Return the (X, Y) coordinate for the center point of the cell that contains the specified text.  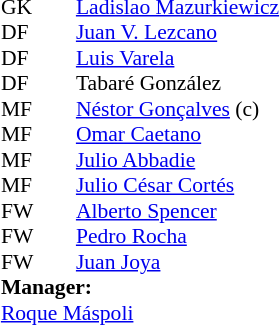
Manager: (140, 287)
Néstor Gonçalves (c) (178, 109)
Alberto Spencer (178, 211)
Omar Caetano (178, 135)
Pedro Rocha (178, 237)
Tabaré González (178, 83)
Juan Joya (178, 262)
Luis Varela (178, 58)
Julio Abbadie (178, 160)
Julio César Cortés (178, 185)
Juan V. Lezcano (178, 33)
